Provide the (x, y) coordinate of the cell's center where the given text is located.  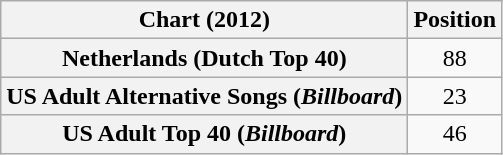
US Adult Alternative Songs (Billboard) (204, 96)
Chart (2012) (204, 20)
US Adult Top 40 (Billboard) (204, 134)
88 (455, 58)
Netherlands (Dutch Top 40) (204, 58)
46 (455, 134)
Position (455, 20)
23 (455, 96)
